Detect which cell encompasses the target text, then output its [X, Y] center coordinate. 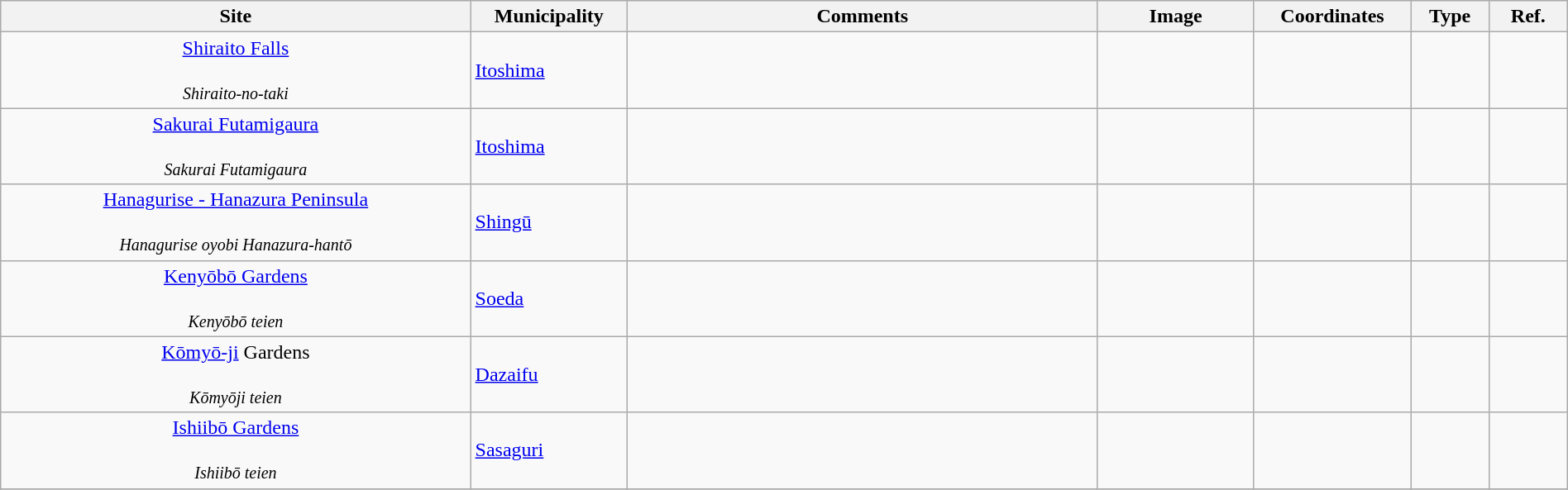
Image [1176, 17]
Sakurai FutamigauraSakurai Futamigaura [236, 146]
Ref. [1528, 17]
Sasaguri [549, 450]
Site [236, 17]
Hanagurise - Hanazura PeninsulaHanagurise oyobi Hanazura-hantō [236, 222]
Kōmyō-ji GardensKōmyōji teien [236, 374]
Shingū [549, 222]
Ishiibō GardensIshiibō teien [236, 450]
Dazaifu [549, 374]
Coordinates [1331, 17]
Comments [863, 17]
Shiraito FallsShiraito-no-taki [236, 70]
Municipality [549, 17]
Type [1451, 17]
Soeda [549, 298]
Kenyōbō GardensKenyōbō teien [236, 298]
